Return the [x, y] coordinate for the center point of the cell that contains the specified text.  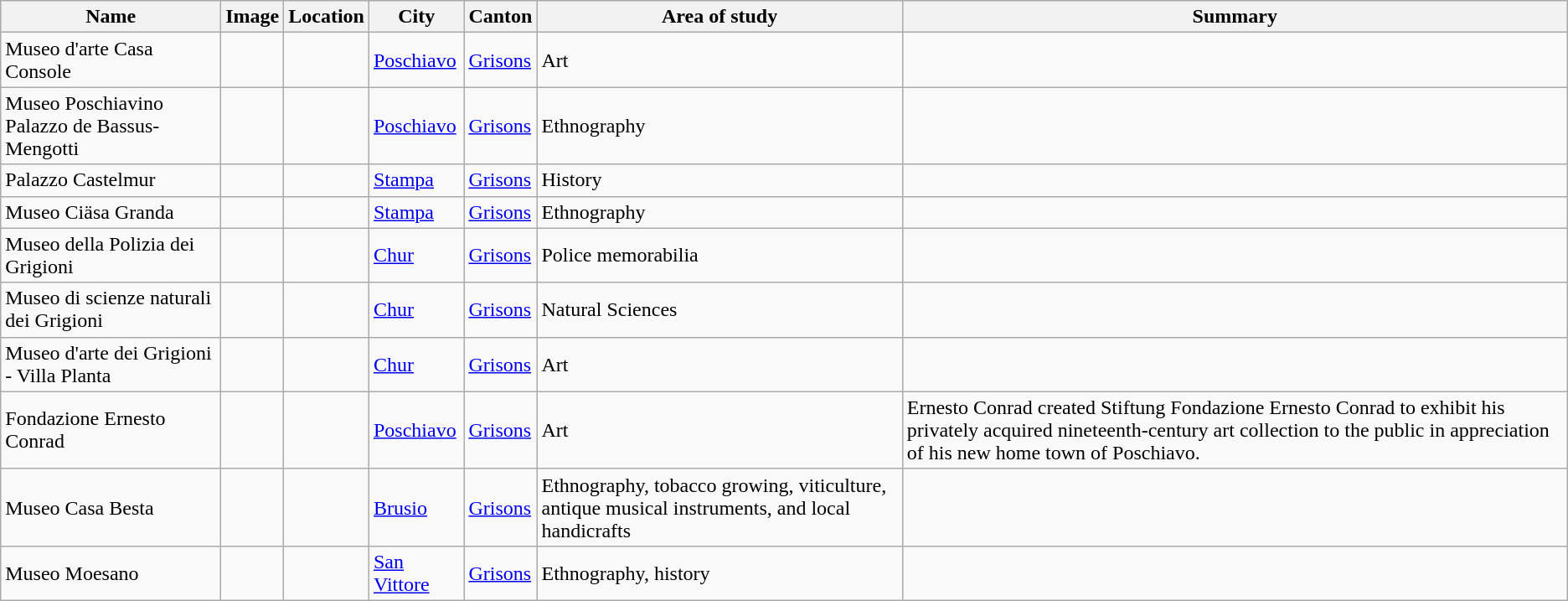
City [415, 17]
Location [327, 17]
Image [253, 17]
Museo Poschiavino Palazzo de Bassus-Mengotti [111, 126]
Summary [1235, 17]
Museo Ciäsa Granda [111, 212]
Museo di scienze naturali dei Grigioni [111, 310]
Police memorabilia [720, 255]
Natural Sciences [720, 310]
Palazzo Castelmur [111, 180]
Museo Casa Besta [111, 507]
Museo d'arte Casa Console [111, 60]
San Vittore [415, 573]
Brusio [415, 507]
Museo Moesano [111, 573]
Ethnography, history [720, 573]
Museo d'arte dei Grigioni - Villa Planta [111, 364]
Fondazione Ernesto Conrad [111, 430]
History [720, 180]
Area of study [720, 17]
Ethnography, tobacco growing, viticulture, antique musical instruments, and local handicrafts [720, 507]
Museo della Polizia dei Grigioni [111, 255]
Name [111, 17]
Canton [501, 17]
